From the cell containing the given text, extract its center point as (X, Y) coordinate. 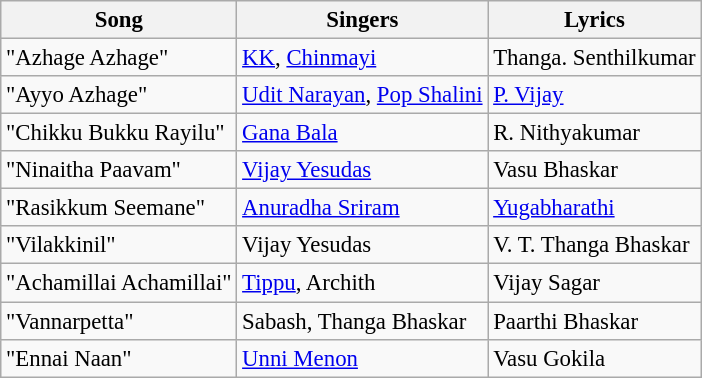
Vijay Sagar (594, 283)
Thanga. Senthilkumar (594, 58)
Tippu, Archith (362, 283)
R. Nithyakumar (594, 133)
Gana Bala (362, 133)
P. Vijay (594, 95)
V. T. Thanga Bhaskar (594, 245)
"Achamillai Achamillai" (119, 283)
"Vannarpetta" (119, 321)
Song (119, 20)
Vasu Bhaskar (594, 170)
Lyrics (594, 20)
Singers (362, 20)
"Chikku Bukku Rayilu" (119, 133)
"Rasikkum Seemane" (119, 208)
"Ayyo Azhage" (119, 95)
"Ninaitha Paavam" (119, 170)
"Vilakkinil" (119, 245)
Udit Narayan, Pop Shalini (362, 95)
Vasu Gokila (594, 358)
Paarthi Bhaskar (594, 321)
KK, Chinmayi (362, 58)
Anuradha Sriram (362, 208)
"Ennai Naan" (119, 358)
Yugabharathi (594, 208)
"Azhage Azhage" (119, 58)
Sabash, Thanga Bhaskar (362, 321)
Unni Menon (362, 358)
